Find where the given text appears and provide that cell's center as [X, Y] coordinate. 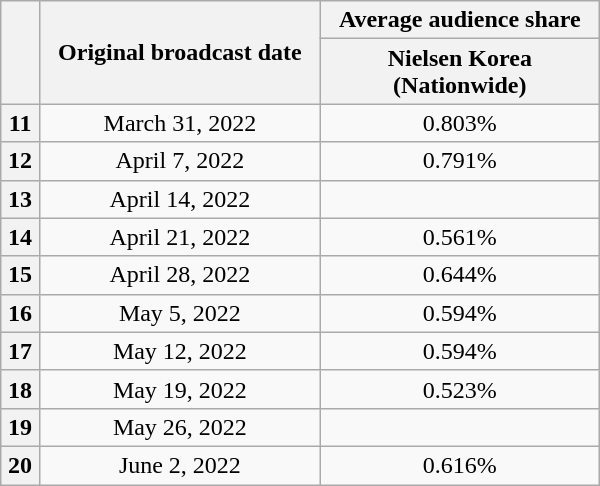
20 [20, 465]
0.616% [460, 465]
0.803% [460, 123]
16 [20, 313]
0.523% [460, 389]
April 14, 2022 [180, 199]
Nielsen Korea(Nationwide) [460, 72]
June 2, 2022 [180, 465]
19 [20, 427]
18 [20, 389]
May 12, 2022 [180, 351]
Average audience share [460, 20]
Original broadcast date [180, 52]
13 [20, 199]
April 21, 2022 [180, 237]
15 [20, 275]
0.561% [460, 237]
April 28, 2022 [180, 275]
11 [20, 123]
March 31, 2022 [180, 123]
May 26, 2022 [180, 427]
0.644% [460, 275]
12 [20, 161]
0.791% [460, 161]
April 7, 2022 [180, 161]
May 19, 2022 [180, 389]
17 [20, 351]
14 [20, 237]
May 5, 2022 [180, 313]
